From the cell containing the given text, extract its center point as [x, y] coordinate. 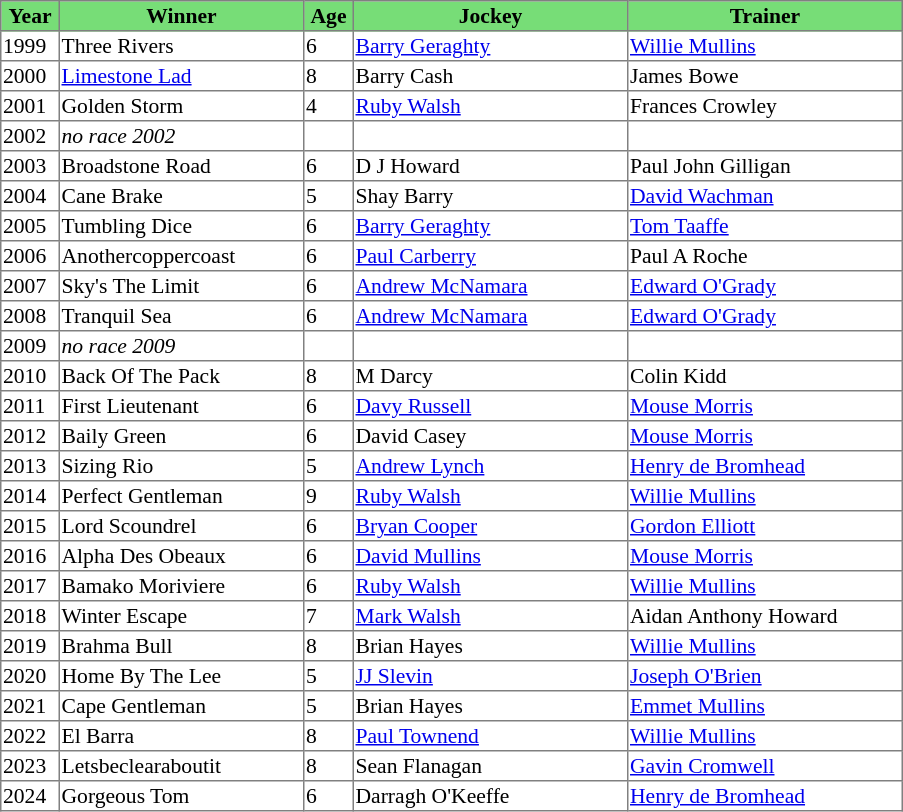
2021 [30, 706]
Year [30, 16]
2005 [30, 226]
no race 2002 [181, 136]
2000 [30, 76]
2010 [30, 376]
Shay Barry [490, 196]
D J Howard [490, 166]
Perfect Gentleman [181, 496]
2019 [30, 646]
2016 [30, 556]
Davy Russell [490, 406]
Baily Green [181, 436]
2020 [30, 676]
2001 [30, 106]
Letsbeclearaboutit [181, 766]
Lord Scoundrel [181, 526]
1999 [30, 46]
Andrew Lynch [490, 466]
Anothercoppercoast [181, 256]
First Lieutenant [181, 406]
Gorgeous Tom [181, 796]
4 [329, 106]
2023 [30, 766]
Paul Carberry [490, 256]
Colin Kidd [765, 376]
2011 [30, 406]
2004 [30, 196]
Alpha Des Obeaux [181, 556]
7 [329, 616]
Cane Brake [181, 196]
Joseph O'Brien [765, 676]
2007 [30, 286]
2009 [30, 346]
2024 [30, 796]
Winter Escape [181, 616]
2015 [30, 526]
Age [329, 16]
JJ Slevin [490, 676]
2022 [30, 736]
no race 2009 [181, 346]
2002 [30, 136]
Golden Storm [181, 106]
Tranquil Sea [181, 316]
Brahma Bull [181, 646]
2013 [30, 466]
Limestone Lad [181, 76]
El Barra [181, 736]
Broadstone Road [181, 166]
Mark Walsh [490, 616]
2003 [30, 166]
Back Of The Pack [181, 376]
Winner [181, 16]
David Mullins [490, 556]
9 [329, 496]
Darragh O'Keeffe [490, 796]
Paul A Roche [765, 256]
Sizing Rio [181, 466]
Paul John Gilligan [765, 166]
M Darcy [490, 376]
Aidan Anthony Howard [765, 616]
Three Rivers [181, 46]
Tumbling Dice [181, 226]
Gavin Cromwell [765, 766]
Trainer [765, 16]
Tom Taaffe [765, 226]
Home By The Lee [181, 676]
Emmet Mullins [765, 706]
Bryan Cooper [490, 526]
David Wachman [765, 196]
Sky's The Limit [181, 286]
Jockey [490, 16]
2014 [30, 496]
2018 [30, 616]
Paul Townend [490, 736]
Frances Crowley [765, 106]
2006 [30, 256]
2017 [30, 586]
Sean Flanagan [490, 766]
Gordon Elliott [765, 526]
2012 [30, 436]
Cape Gentleman [181, 706]
David Casey [490, 436]
Bamako Moriviere [181, 586]
2008 [30, 316]
Barry Cash [490, 76]
James Bowe [765, 76]
